Provide the (X, Y) coordinate of the cell's center where the given text is located.  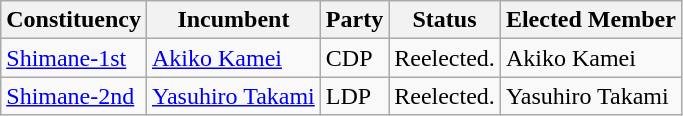
Constituency (74, 20)
CDP (354, 58)
Incumbent (233, 20)
Elected Member (590, 20)
Status (445, 20)
Party (354, 20)
Shimane-1st (74, 58)
LDP (354, 96)
Shimane-2nd (74, 96)
